Detect which cell encompasses the target text, then output its [x, y] center coordinate. 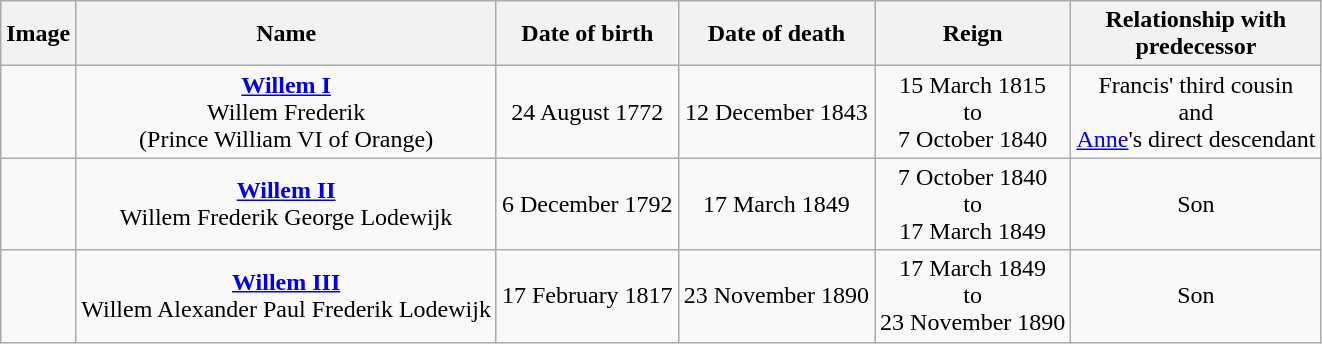
6 December 1792 [587, 204]
Willem IWillem Frederik(Prince William VI of Orange) [286, 112]
Name [286, 34]
17 March 1849 [776, 204]
Reign [973, 34]
Relationship withpredecessor [1196, 34]
Image [38, 34]
Willem IIIWillem Alexander Paul Frederik Lodewijk [286, 296]
7 October 1840to17 March 1849 [973, 204]
12 December 1843 [776, 112]
24 August 1772 [587, 112]
23 November 1890 [776, 296]
17 February 1817 [587, 296]
Francis' third cousin and Anne's direct descendant [1196, 112]
Willem IIWillem Frederik George Lodewijk [286, 204]
15 March 1815to7 October 1840 [973, 112]
17 March 1849to23 November 1890 [973, 296]
Date of death [776, 34]
Date of birth [587, 34]
